Output the [x, y] coordinate of the center of the cell containing the given text.  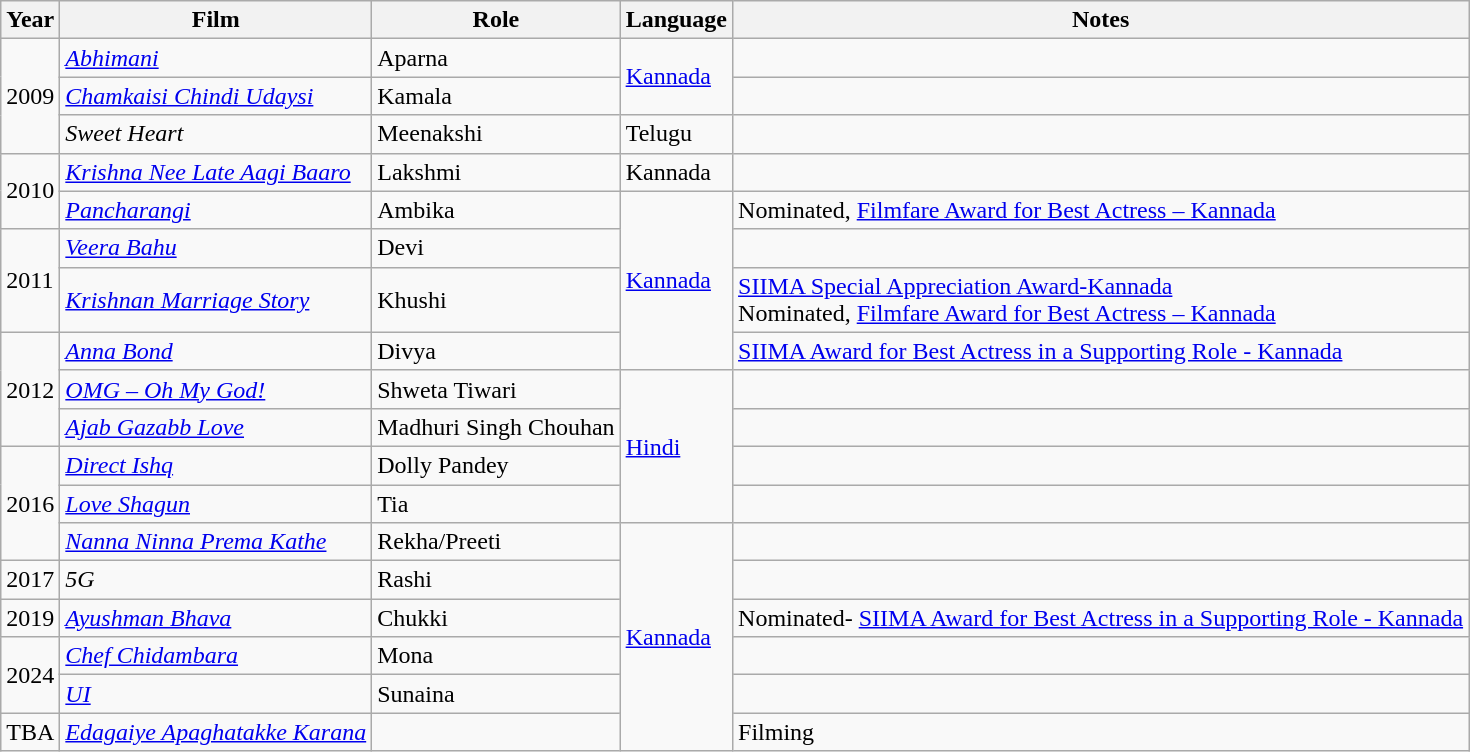
Film [216, 20]
SIIMA Special Appreciation Award-Kannada Nominated, Filmfare Award for Best Actress – Kannada [1101, 300]
2024 [30, 675]
Nominated, Filmfare Award for Best Actress – Kannada [1101, 210]
Madhuri Singh Chouhan [496, 427]
2011 [30, 280]
Sunaina [496, 694]
Direct Ishq [216, 465]
Rashi [496, 580]
Telugu [676, 134]
Kamala [496, 96]
2009 [30, 96]
Krishnan Marriage Story [216, 300]
SIIMA Award for Best Actress in a Supporting Role - Kannada [1101, 351]
OMG – Oh My God! [216, 389]
Veera Bahu [216, 248]
Aparna [496, 58]
Language [676, 20]
Anna Bond [216, 351]
Sweet Heart [216, 134]
Chef Chidambara [216, 656]
Shweta Tiwari [496, 389]
Notes [1101, 20]
Year [30, 20]
2019 [30, 618]
Chamkaisi Chindi Udaysi [216, 96]
2012 [30, 389]
Love Shagun [216, 503]
TBA [30, 732]
Rekha/Preeti [496, 542]
2017 [30, 580]
5G [216, 580]
Khushi [496, 300]
Role [496, 20]
Meenakshi [496, 134]
2016 [30, 503]
Tia [496, 503]
Nominated- SIIMA Award for Best Actress in a Supporting Role - Kannada [1101, 618]
Lakshmi [496, 172]
Edagaiye Apaghatakke Karana [216, 732]
Dolly Pandey [496, 465]
Ajab Gazabb Love [216, 427]
Filming [1101, 732]
Divya [496, 351]
Abhimani [216, 58]
2010 [30, 191]
Ambika [496, 210]
Krishna Nee Late Aagi Baaro [216, 172]
Mona [496, 656]
Hindi [676, 446]
Pancharangi [216, 210]
Nanna Ninna Prema Kathe [216, 542]
Chukki [496, 618]
UI [216, 694]
Ayushman Bhava [216, 618]
Devi [496, 248]
